Locate the cell with the specified text and output its (x, y) center coordinate. 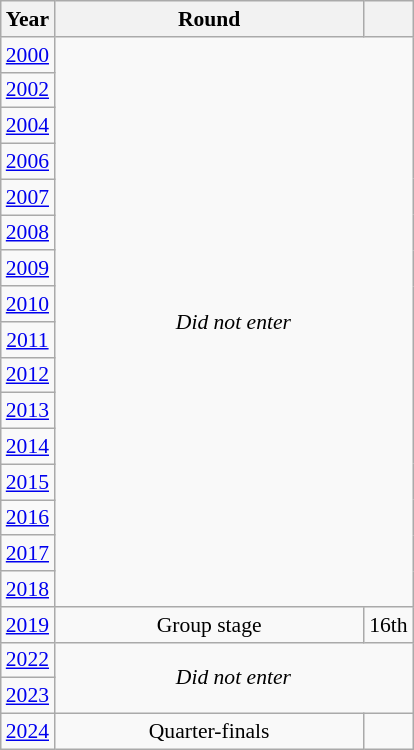
Year (28, 19)
2004 (28, 126)
Quarter-finals (209, 732)
2008 (28, 233)
2010 (28, 304)
2011 (28, 340)
2000 (28, 55)
2015 (28, 482)
2007 (28, 197)
2014 (28, 447)
2019 (28, 625)
2024 (28, 732)
Round (209, 19)
2017 (28, 554)
16th (388, 625)
2023 (28, 696)
2002 (28, 90)
Group stage (209, 625)
2006 (28, 162)
2013 (28, 411)
2009 (28, 269)
2022 (28, 660)
2016 (28, 518)
2012 (28, 375)
2018 (28, 589)
